Identify which cell holds the provided text, then report its (X, Y) central coordinate. 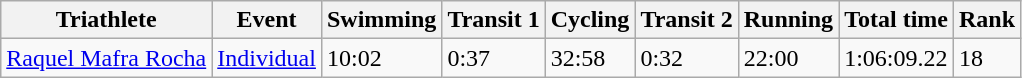
Total time (896, 20)
0:37 (494, 58)
Running (788, 20)
Individual (267, 58)
Rank (986, 20)
Event (267, 20)
Cycling (590, 20)
22:00 (788, 58)
Triathlete (106, 20)
Swimming (381, 20)
Transit 1 (494, 20)
32:58 (590, 58)
18 (986, 58)
10:02 (381, 58)
1:06:09.22 (896, 58)
Transit 2 (686, 20)
0:32 (686, 58)
Raquel Mafra Rocha (106, 58)
